From the cell containing the given text, extract its center point as (x, y) coordinate. 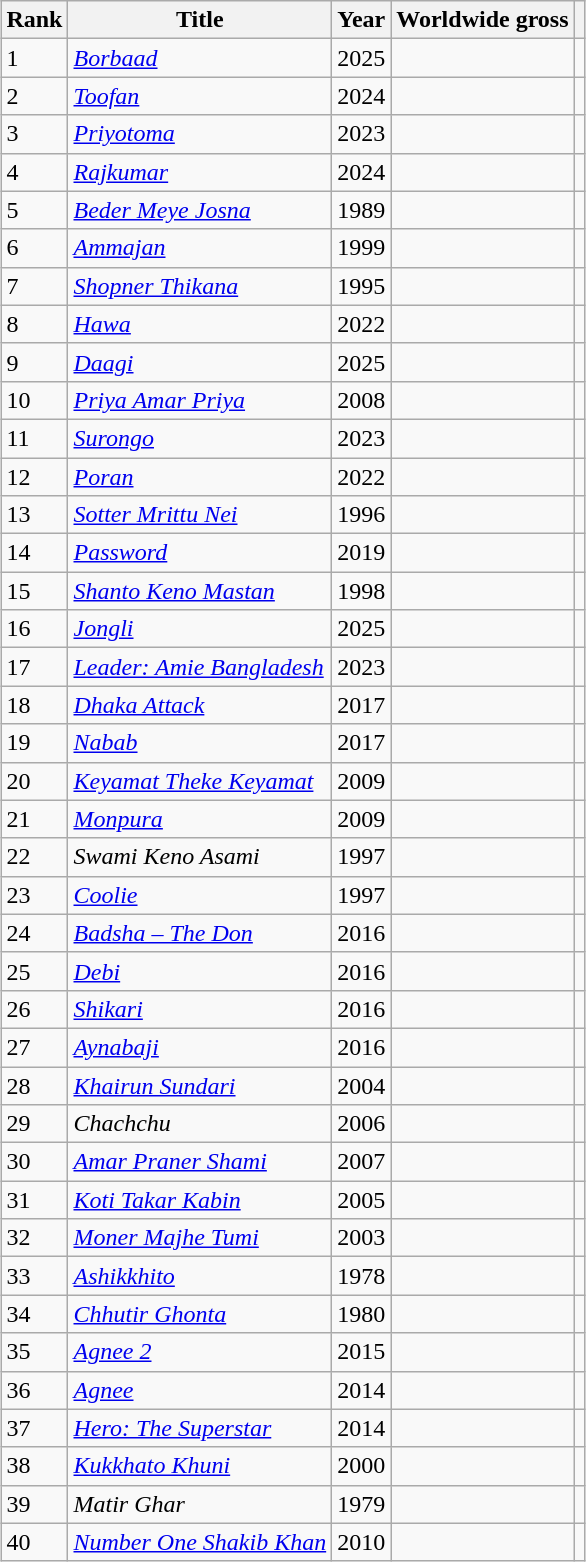
Khairun Sundari (200, 1085)
30 (34, 1162)
16 (34, 629)
Debi (200, 971)
21 (34, 819)
Kukkhato Khuni (200, 1466)
Swami Keno Asami (200, 857)
Aynabaji (200, 1047)
28 (34, 1085)
Hero: The Superstar (200, 1428)
Keyamat Theke Keyamat (200, 781)
1998 (362, 591)
24 (34, 933)
15 (34, 591)
37 (34, 1428)
17 (34, 667)
2003 (362, 1238)
2 (34, 96)
20 (34, 781)
3 (34, 134)
Ashikkhito (200, 1276)
1 (34, 58)
Toofan (200, 96)
1978 (362, 1276)
Agnee 2 (200, 1352)
32 (34, 1238)
1980 (362, 1314)
2006 (362, 1124)
2005 (362, 1200)
Leader: Amie Bangladesh (200, 667)
5 (34, 210)
4 (34, 172)
1996 (362, 515)
Sotter Mrittu Nei (200, 515)
Priyotoma (200, 134)
6 (34, 248)
35 (34, 1352)
23 (34, 895)
Amar Praner Shami (200, 1162)
Priya Amar Priya (200, 400)
27 (34, 1047)
Dhaka Attack (200, 705)
34 (34, 1314)
Chachchu (200, 1124)
Nabab (200, 743)
Beder Meye Josna (200, 210)
Badsha – The Don (200, 933)
40 (34, 1542)
1995 (362, 286)
Title (200, 20)
Year (362, 20)
2010 (362, 1542)
Coolie (200, 895)
13 (34, 515)
Daagi (200, 362)
25 (34, 971)
33 (34, 1276)
31 (34, 1200)
2007 (362, 1162)
7 (34, 286)
Shopner Thikana (200, 286)
8 (34, 324)
Worldwide gross (482, 20)
2000 (362, 1466)
10 (34, 400)
29 (34, 1124)
38 (34, 1466)
Ammajan (200, 248)
39 (34, 1504)
Monpura (200, 819)
1999 (362, 248)
11 (34, 438)
2004 (362, 1085)
18 (34, 705)
36 (34, 1390)
19 (34, 743)
Shikari (200, 1009)
Jongli (200, 629)
1979 (362, 1504)
12 (34, 477)
2008 (362, 400)
Number One Shakib Khan (200, 1542)
Password (200, 553)
22 (34, 857)
9 (34, 362)
2019 (362, 553)
Chhutir Ghonta (200, 1314)
Rank (34, 20)
Moner Majhe Tumi (200, 1238)
Poran (200, 477)
2015 (362, 1352)
Rajkumar (200, 172)
1989 (362, 210)
14 (34, 553)
Agnee (200, 1390)
Surongo (200, 438)
Koti Takar Kabin (200, 1200)
26 (34, 1009)
Borbaad (200, 58)
Hawa (200, 324)
Shanto Keno Mastan (200, 591)
Matir Ghar (200, 1504)
